Capture the cell that displays the provided text and extract its [x, y] central coordinate. 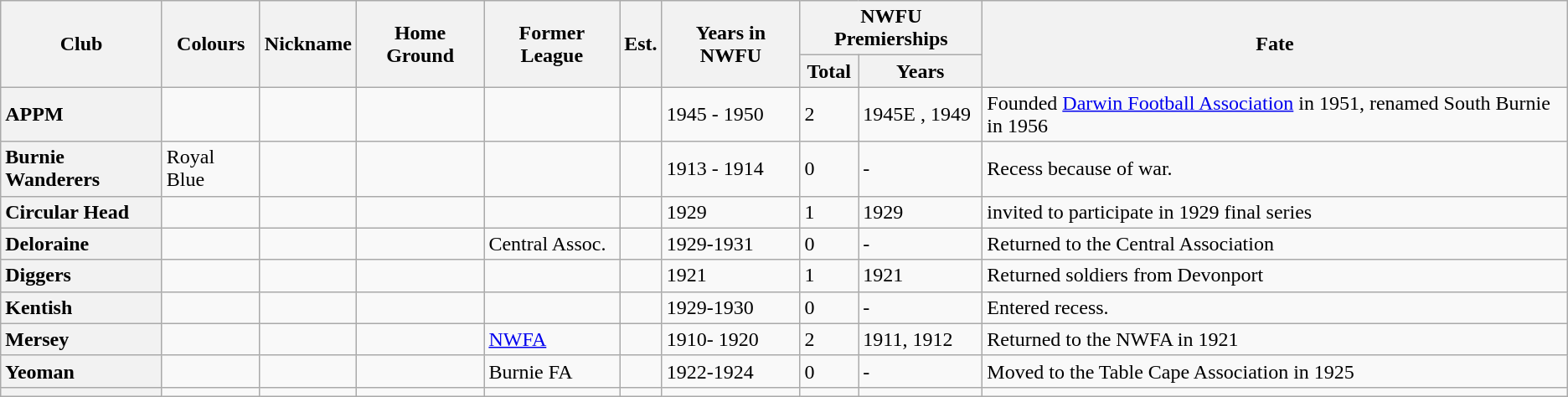
1945 - 1950 [730, 114]
Burnie Wanderers [82, 169]
Returned to the NWFA in 1921 [1275, 339]
Founded Darwin Football Association in 1951, renamed South Burnie in 1956 [1275, 114]
APPM [82, 114]
Mersey [82, 339]
Est. [641, 44]
Kentish [82, 307]
1911, 1912 [921, 339]
Former League [552, 44]
Central Assoc. [552, 244]
Years [921, 71]
Returned soldiers from Devonport [1275, 276]
Years in NWFU [730, 44]
Returned to the Central Association [1275, 244]
NWFU Premierships [891, 28]
1913 - 1914 [730, 169]
Fate [1275, 44]
Colours [211, 44]
Club [82, 44]
1910- 1920 [730, 339]
invited to participate in 1929 final series [1275, 212]
Nickname [308, 44]
Deloraine [82, 244]
Yeoman [82, 371]
Diggers [82, 276]
Home Ground [420, 44]
NWFA [552, 339]
1929-1931 [730, 244]
Entered recess. [1275, 307]
Recess because of war. [1275, 169]
1922-1924 [730, 371]
Total [829, 71]
Moved to the Table Cape Association in 1925 [1275, 371]
1945E , 1949 [921, 114]
Burnie FA [552, 371]
Circular Head [82, 212]
Royal Blue [211, 169]
1929-1930 [730, 307]
